Return the [x, y] coordinate for the center point of the cell that contains the specified text.  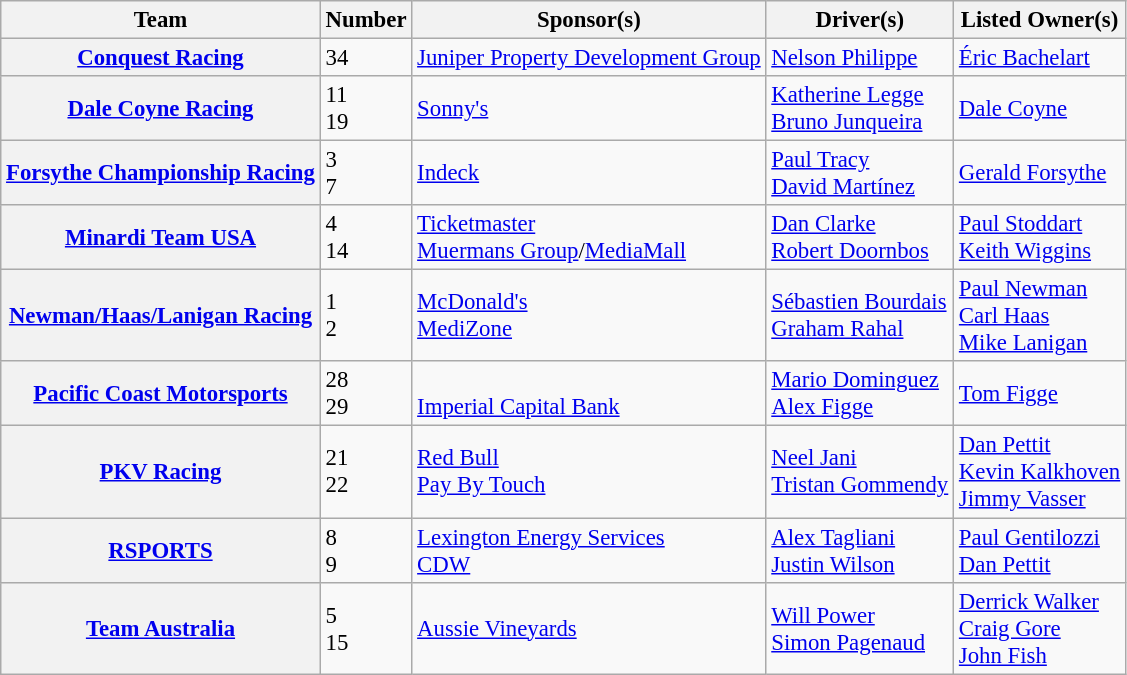
Alex Tagliani Justin Wilson [860, 550]
515 [366, 628]
Mario Dominguez Alex Figge [860, 394]
Sponsor(s) [589, 20]
Forsythe Championship Racing [160, 174]
McDonald'sMediZone [589, 316]
Dale Coyne [1040, 108]
Katherine Legge Bruno Junqueira [860, 108]
414 [366, 238]
34 [366, 58]
RSPORTS [160, 550]
Driver(s) [860, 20]
Juniper Property Development Group [589, 58]
Derrick Walker Craig Gore John Fish [1040, 628]
Team Australia [160, 628]
Conquest Racing [160, 58]
12 [366, 316]
89 [366, 550]
Dan Pettit Kevin Kalkhoven Jimmy Vasser [1040, 472]
Paul Gentilozzi Dan Pettit [1040, 550]
Team [160, 20]
Gerald Forsythe [1040, 174]
Lexington Energy ServicesCDW [589, 550]
Indeck [589, 174]
Neel Jani Tristan Gommendy [860, 472]
2829 [366, 394]
Paul Tracy David Martínez [860, 174]
Paul Newman Carl Haas Mike Lanigan [1040, 316]
Minardi Team USA [160, 238]
Sonny's [589, 108]
Sébastien Bourdais Graham Rahal [860, 316]
Imperial Capital Bank [589, 394]
2122 [366, 472]
Paul Stoddart Keith Wiggins [1040, 238]
Aussie Vineyards [589, 628]
Éric Bachelart [1040, 58]
Dan Clarke Robert Doornbos [860, 238]
Newman/Haas/Lanigan Racing [160, 316]
Dale Coyne Racing [160, 108]
TicketmasterMuermans Group/MediaMall [589, 238]
Pacific Coast Motorsports [160, 394]
Will Power Simon Pagenaud [860, 628]
37 [366, 174]
Red BullPay By Touch [589, 472]
1119 [366, 108]
Number [366, 20]
Nelson Philippe [860, 58]
Listed Owner(s) [1040, 20]
Tom Figge [1040, 394]
PKV Racing [160, 472]
